Determine the (x, y) coordinate at the center of the cell enclosing the given text.  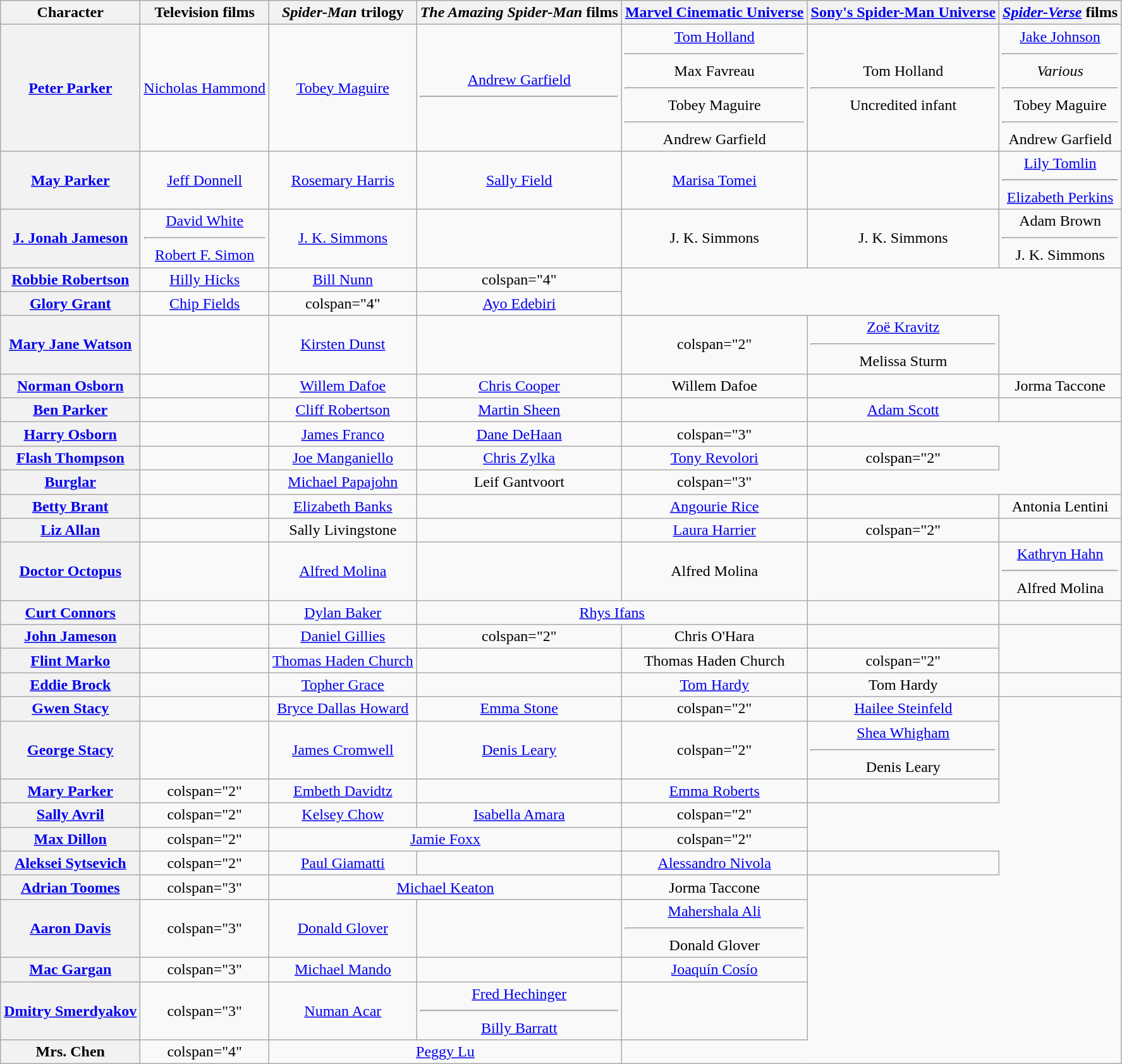
J. Jonah Jameson (71, 238)
Peter Parker (71, 88)
Chris O'Hara (714, 637)
Tom HollandMax Favreau Tobey MaguireAndrew Garfield (714, 88)
Adam Scott (903, 410)
Liz Allan (71, 530)
Michael Papajohn (343, 482)
Michael Mando (343, 969)
Tobey Maguire (343, 88)
Numan Acar (343, 1010)
Isabella Amara (519, 815)
Doctor Octopus (71, 572)
Mary Jane Watson (71, 345)
Dmitry Smerdyakov (71, 1010)
Jeff Donnell (205, 180)
Hilly Hicks (205, 279)
Spider-Verse films (1061, 13)
Leif Gantvoort (519, 482)
Norman Osborn (71, 386)
Bill Nunn (343, 279)
Elizabeth Banks (343, 506)
May Parker (71, 180)
James Cromwell (343, 750)
Paul Giamatti (343, 863)
Sony's Spider-Man Universe (903, 13)
Joe Manganiello (343, 458)
Betty Brant (71, 506)
Max Dillon (71, 839)
Alessandro Nivola (714, 863)
Rosemary Harris (343, 180)
Laura Harrier (714, 530)
Flash Thompson (71, 458)
James Franco (343, 434)
Emma Roberts (714, 791)
John Jameson (71, 637)
Adam BrownJ. K. Simmons (1061, 238)
Mahershala AliDonald Glover (714, 928)
Sally Avril (71, 815)
Jamie Foxx (445, 839)
Embeth Davidtz (343, 791)
Television films (205, 13)
Curt Connors (71, 613)
Flint Marko (71, 661)
Chris Cooper (519, 386)
Topher Grace (343, 685)
Mrs. Chen (71, 1052)
Adrian Toomes (71, 887)
Kirsten Dunst (343, 345)
Marvel Cinematic Universe (714, 13)
Kelsey Chow (343, 815)
Zoë KravitzMelissa Sturm (903, 345)
Robbie Robertson (71, 279)
Emma Stone (519, 709)
Tom Holland Uncredited infant (903, 88)
Aleksei Sytsevich (71, 863)
Shea WhighamDenis Leary (903, 750)
The Amazing Spider-Man films (519, 13)
Dylan Baker (343, 613)
Dane DeHaan (519, 434)
Eddie Brock (71, 685)
Andrew Garfield (519, 88)
Donald Glover (343, 928)
Fred HechingerBilly Barratt (519, 1010)
Sally Livingstone (343, 530)
Harry Osborn (71, 434)
Marisa Tomei (714, 180)
Chris Zylka (519, 458)
Sally Field (519, 180)
George Stacy (71, 750)
Peggy Lu (445, 1052)
David WhiteRobert F. Simon (205, 238)
Ayo Edebiri (519, 303)
Burglar (71, 482)
Mac Gargan (71, 969)
Michael Keaton (445, 887)
Denis Leary (519, 750)
Nicholas Hammond (205, 88)
Rhys Ifans (612, 613)
Hailee Steinfeld (903, 709)
Cliff Robertson (343, 410)
Chip Fields (205, 303)
Glory Grant (71, 303)
Character (71, 13)
Ben Parker (71, 410)
Mary Parker (71, 791)
Kathryn Hahn Alfred Molina (1061, 572)
Aaron Davis (71, 928)
Joaquín Cosío (714, 969)
Lily TomlinElizabeth Perkins (1061, 180)
Spider-Man trilogy (343, 13)
Daniel Gillies (343, 637)
Martin Sheen (519, 410)
Tony Revolori (714, 458)
Bryce Dallas Howard (343, 709)
Jake JohnsonVariousTobey MaguireAndrew Garfield (1061, 88)
Angourie Rice (714, 506)
Gwen Stacy (71, 709)
Antonia Lentini (1061, 506)
